Locate the cell with the specified text and output its (x, y) center coordinate. 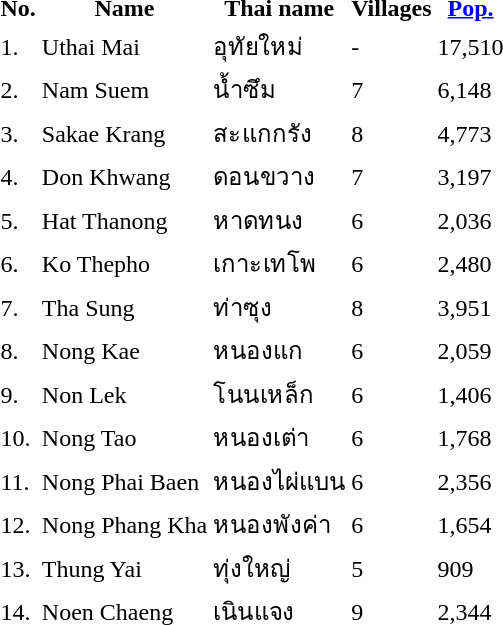
Non Lek (124, 394)
น้ำซึม (280, 90)
อุทัยใหม่ (280, 46)
ท่าซุง (280, 307)
หนองแก (280, 350)
Nong Tao (124, 438)
Don Khwang (124, 176)
หนองพังค่า (280, 524)
Uthai Mai (124, 46)
5 (392, 568)
หนองไผ่แบน (280, 481)
สะแกกรัง (280, 133)
Sakae Krang (124, 133)
Ko Thepho (124, 264)
Nam Suem (124, 90)
Nong Phang Kha (124, 524)
ทุ่งใหญ่ (280, 568)
Thung Yai (124, 568)
Tha Sung (124, 307)
เกาะเทโพ (280, 264)
- (392, 46)
หาดทนง (280, 220)
Hat Thanong (124, 220)
Nong Phai Baen (124, 481)
หนองเต่า (280, 438)
Nong Kae (124, 350)
ดอนขวาง (280, 176)
โนนเหล็ก (280, 394)
